Pinpoint the cell where the given text exists, returning its (x, y) midpoint coordinate. 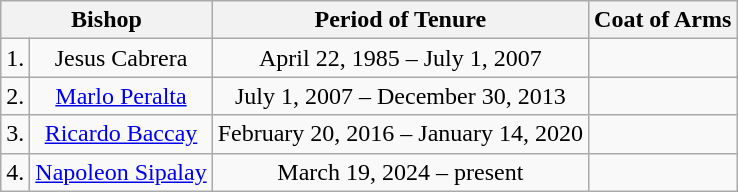
Marlo Peralta (121, 96)
4. (16, 172)
Jesus Cabrera (121, 58)
Napoleon Sipalay (121, 172)
February 20, 2016 – January 14, 2020 (400, 134)
2. (16, 96)
3. (16, 134)
April 22, 1985 – July 1, 2007 (400, 58)
1. (16, 58)
March 19, 2024 – present (400, 172)
Period of Tenure (400, 20)
Ricardo Baccay (121, 134)
July 1, 2007 – December 30, 2013 (400, 96)
Coat of Arms (663, 20)
Bishop (106, 20)
